Output the (x, y) coordinate of the center of the cell containing the given text.  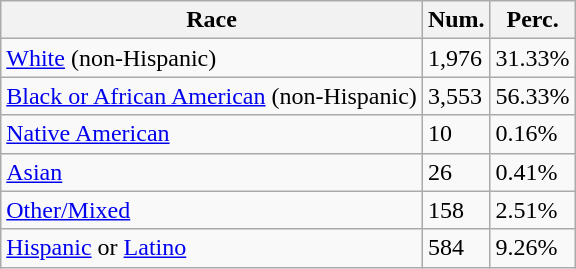
26 (456, 172)
584 (456, 248)
3,553 (456, 96)
Asian (212, 172)
Other/Mixed (212, 210)
9.26% (532, 248)
2.51% (532, 210)
158 (456, 210)
10 (456, 134)
56.33% (532, 96)
Hispanic or Latino (212, 248)
Perc. (532, 20)
Native American (212, 134)
0.16% (532, 134)
Black or African American (non-Hispanic) (212, 96)
White (non-Hispanic) (212, 58)
Race (212, 20)
31.33% (532, 58)
1,976 (456, 58)
0.41% (532, 172)
Num. (456, 20)
